Identify which cell holds the provided text, then report its [X, Y] central coordinate. 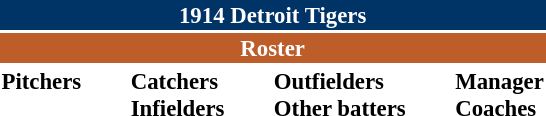
1914 Detroit Tigers [272, 15]
Roster [272, 48]
